Return the (x, y) coordinate for the center point of the cell that contains the specified text.  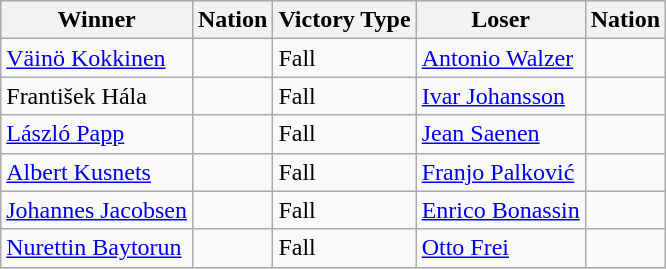
Otto Frei (500, 248)
Antonio Walzer (500, 58)
László Papp (97, 134)
Winner (97, 20)
Ivar Johansson (500, 96)
Loser (500, 20)
Albert Kusnets (97, 172)
František Hála (97, 96)
Väinö Kokkinen (97, 58)
Jean Saenen (500, 134)
Enrico Bonassin (500, 210)
Nurettin Baytorun (97, 248)
Johannes Jacobsen (97, 210)
Franjo Palković (500, 172)
Victory Type (344, 20)
